Determine the [X, Y] coordinate at the center of the cell enclosing the given text.  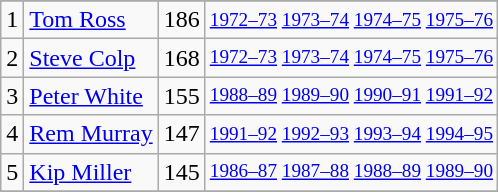
Rem Murray [91, 134]
Tom Ross [91, 20]
147 [182, 134]
1991–92 1992–93 1993–94 1994–95 [351, 134]
186 [182, 20]
4 [12, 134]
1988–89 1989–90 1990–91 1991–92 [351, 96]
155 [182, 96]
168 [182, 58]
Steve Colp [91, 58]
2 [12, 58]
Peter White [91, 96]
1 [12, 20]
Kip Miller [91, 172]
3 [12, 96]
5 [12, 172]
145 [182, 172]
1986–87 1987–88 1988–89 1989–90 [351, 172]
